Extract the (X, Y) coordinate from the center of the cell holding the provided text.  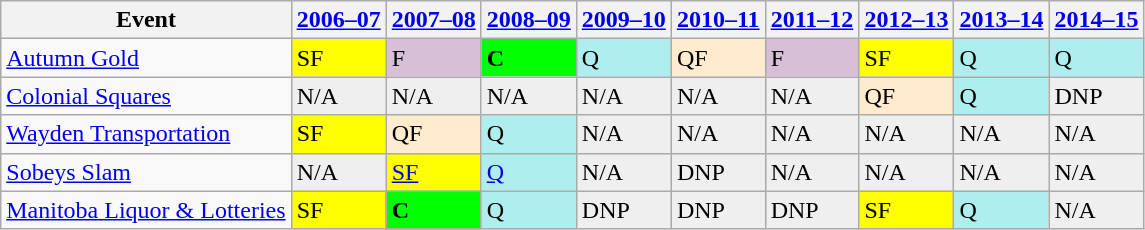
2010–11 (718, 20)
2013–14 (1002, 20)
Wayden Transportation (146, 134)
2014–15 (1096, 20)
Autumn Gold (146, 58)
2006–07 (338, 20)
Manitoba Liquor & Lotteries (146, 210)
2009–10 (624, 20)
Sobeys Slam (146, 172)
2012–13 (906, 20)
Event (146, 20)
2008–09 (528, 20)
2011–12 (812, 20)
Colonial Squares (146, 96)
2007–08 (434, 20)
